From the cell containing the given text, extract its center point as [X, Y] coordinate. 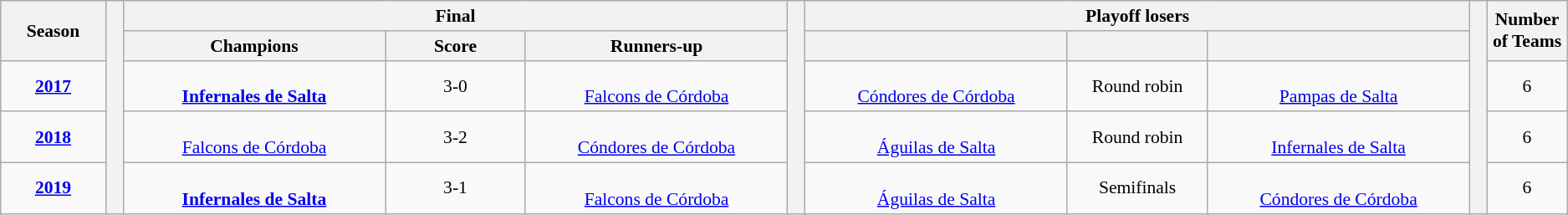
Runners-up [656, 46]
Season [54, 30]
Champions [254, 46]
3-0 [455, 85]
2017 [54, 85]
Pampas de Salta [1339, 85]
Final [455, 16]
2018 [54, 137]
Number of Teams [1527, 30]
Playoff losers [1137, 16]
Semifinals [1137, 189]
3-1 [455, 189]
2019 [54, 189]
3-2 [455, 137]
Score [455, 46]
